For the text-containing cell, return its midpoint in (X, Y) coordinate format. 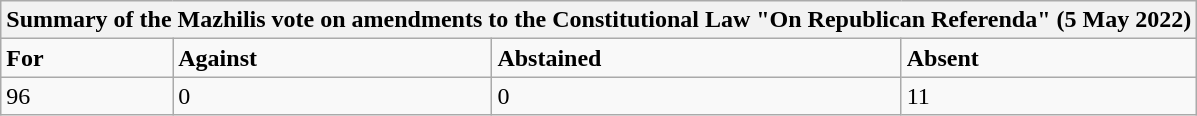
Against (332, 58)
Absent (1049, 58)
11 (1049, 96)
For (87, 58)
96 (87, 96)
Summary of the Mazhilis vote on amendments to the Constitutional Law "On Republican Referenda" (5 May 2022) (599, 20)
Abstained (696, 58)
